Determine the [X, Y] coordinate at the center of the cell enclosing the given text.  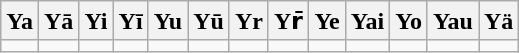
Yā [58, 21]
Yr̄ [288, 21]
Yu [168, 21]
Ya [20, 21]
Yau [452, 21]
Yo [409, 21]
Ye [327, 21]
Yä [498, 21]
Yai [367, 21]
Yr [248, 21]
Yī [130, 21]
Yū [209, 21]
Yi [96, 21]
